From the cell containing the given text, extract its center point as [x, y] coordinate. 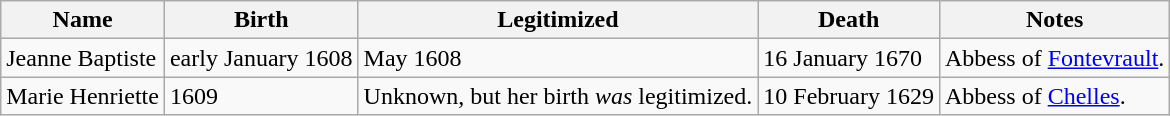
Jeanne Baptiste [83, 58]
Death [849, 20]
May 1608 [558, 58]
Birth [261, 20]
early January 1608 [261, 58]
Unknown, but her birth was legitimized. [558, 96]
Abbess of Chelles. [1054, 96]
Abbess of Fontevrault. [1054, 58]
Name [83, 20]
Legitimized [558, 20]
1609 [261, 96]
Notes [1054, 20]
16 January 1670 [849, 58]
Marie Henriette [83, 96]
10 February 1629 [849, 96]
